Output the [x, y] coordinate of the center of the cell containing the given text.  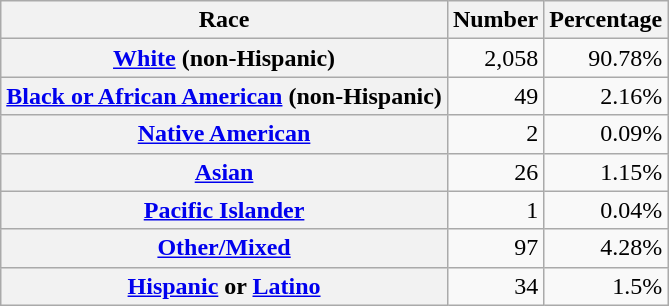
Number [495, 20]
White (non-Hispanic) [224, 58]
Black or African American (non-Hispanic) [224, 96]
2,058 [495, 58]
0.04% [606, 210]
Pacific Islander [224, 210]
4.28% [606, 248]
90.78% [606, 58]
Hispanic or Latino [224, 286]
Percentage [606, 20]
Race [224, 20]
2 [495, 134]
0.09% [606, 134]
2.16% [606, 96]
1.15% [606, 172]
34 [495, 286]
Asian [224, 172]
26 [495, 172]
49 [495, 96]
97 [495, 248]
1.5% [606, 286]
Native American [224, 134]
Other/Mixed [224, 248]
1 [495, 210]
